Return the (X, Y) coordinate for the center point of the cell that contains the specified text.  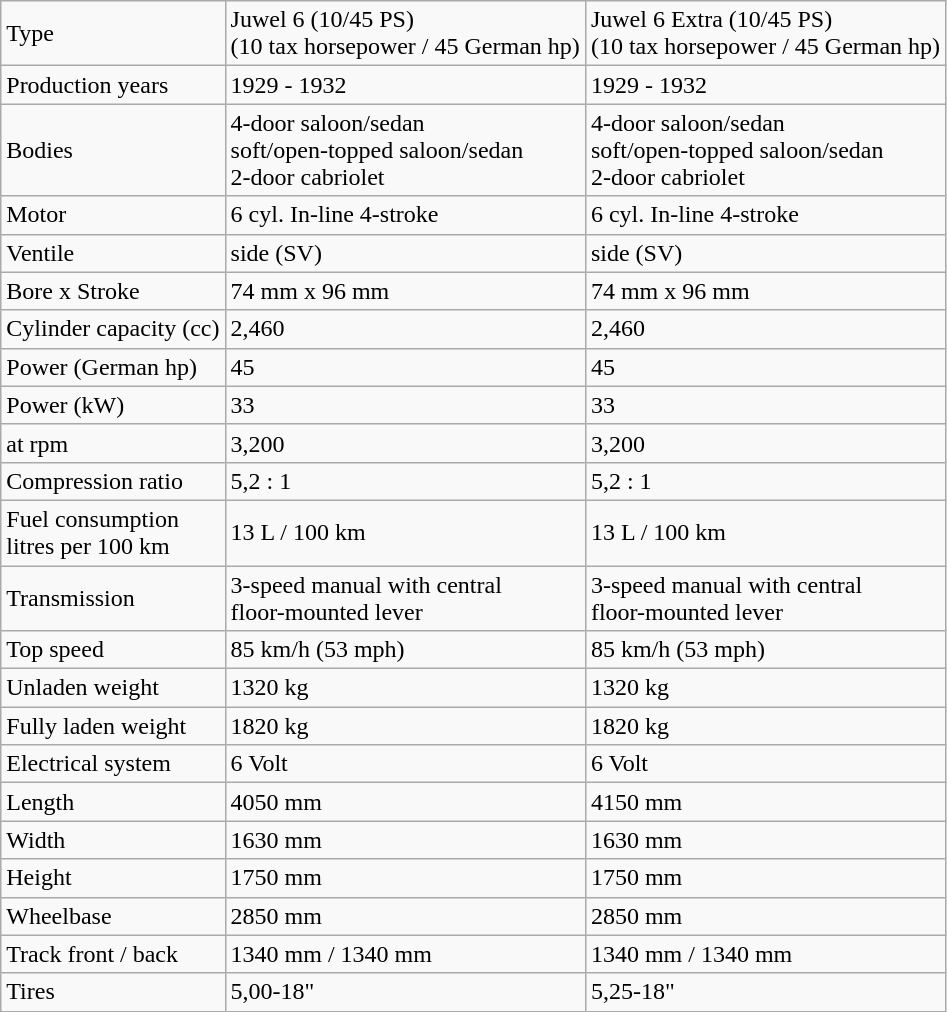
Juwel 6 Extra (10/45 PS) (10 tax horsepower / 45 German hp) (765, 34)
Top speed (113, 650)
Cylinder capacity (cc) (113, 329)
Bodies (113, 150)
Wheelbase (113, 916)
Unladen weight (113, 688)
at rpm (113, 443)
Motor (113, 215)
Production years (113, 85)
Fuel consumptionlitres per 100 km (113, 532)
Tires (113, 992)
Track front / back (113, 954)
Electrical system (113, 764)
Fully laden weight (113, 726)
5,00-18" (405, 992)
Length (113, 802)
Power (German hp) (113, 367)
Height (113, 878)
Ventile (113, 253)
5,25-18" (765, 992)
Transmission (113, 598)
Width (113, 840)
Type (113, 34)
Compression ratio (113, 481)
Juwel 6 (10/45 PS) (10 tax horsepower / 45 German hp) (405, 34)
4150 mm (765, 802)
Bore x Stroke (113, 291)
4050 mm (405, 802)
Power (kW) (113, 405)
